Search for the cell housing the specified text and yield its [x, y] center coordinate. 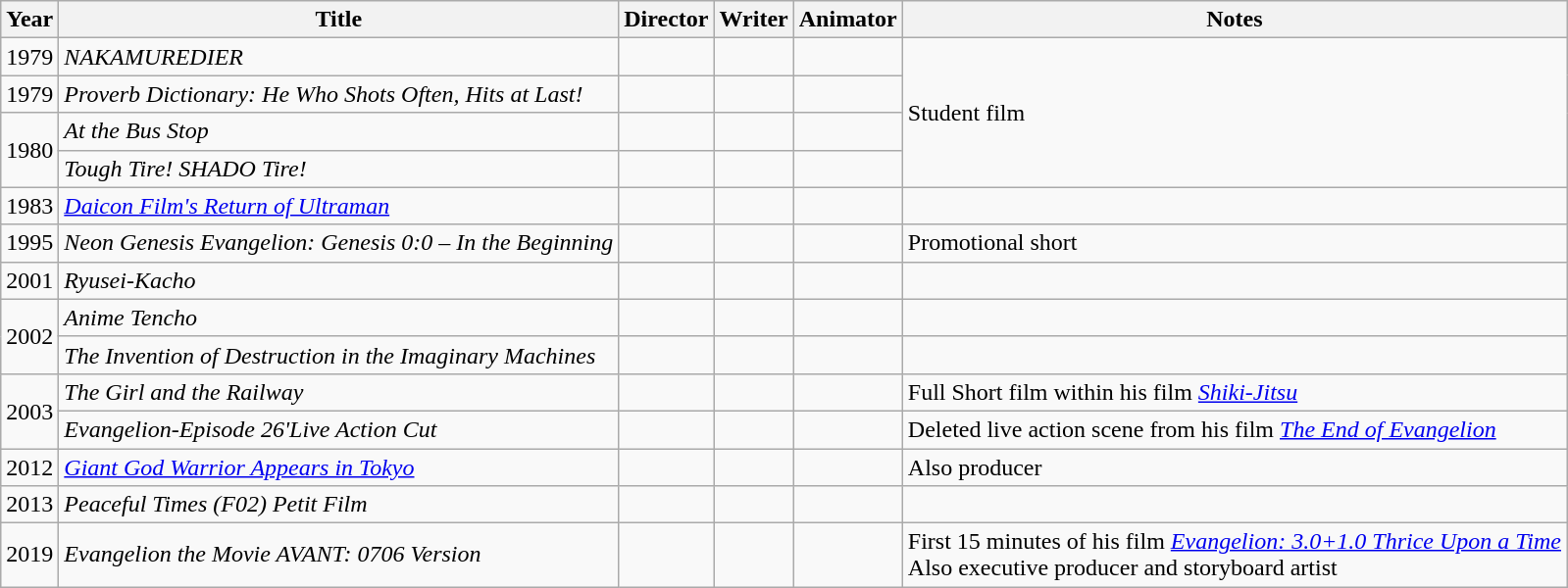
2003 [29, 411]
Year [29, 20]
Animator [847, 20]
1983 [29, 206]
Director [667, 20]
2013 [29, 505]
At the Bus Stop [339, 131]
The Invention of Destruction in the Imaginary Machines [339, 355]
Full Short film within his film Shiki-Jitsu [1234, 392]
Evangelion-Episode 26'Live Action Cut [339, 429]
First 15 minutes of his film Evangelion: 3.0+1.0 Thrice Upon a TimeAlso executive producer and storyboard artist [1234, 555]
Peaceful Times (F02) Petit Film [339, 505]
2012 [29, 467]
1980 [29, 150]
2002 [29, 336]
Writer [753, 20]
NAKAMUREDIER [339, 57]
2019 [29, 555]
Ryusei-Kacho [339, 280]
Evangelion the Movie AVANT: 0706 Version [339, 555]
Giant God Warrior Appears in Tokyo [339, 467]
Tough Tire! SHADO Tire! [339, 169]
Anime Tencho [339, 318]
Daicon Film's Return of Ultraman [339, 206]
Student film [1234, 113]
Neon Genesis Evangelion: Genesis 0:0 – In the Beginning [339, 243]
Proverb Dictionary: He Who Shots Often, Hits at Last! [339, 94]
2001 [29, 280]
Notes [1234, 20]
Also producer [1234, 467]
The Girl and the Railway [339, 392]
Promotional short [1234, 243]
1995 [29, 243]
Title [339, 20]
Deleted live action scene from his film The End of Evangelion [1234, 429]
